Scan for the cell matching the given text and deliver its (X, Y) coordinate at center. 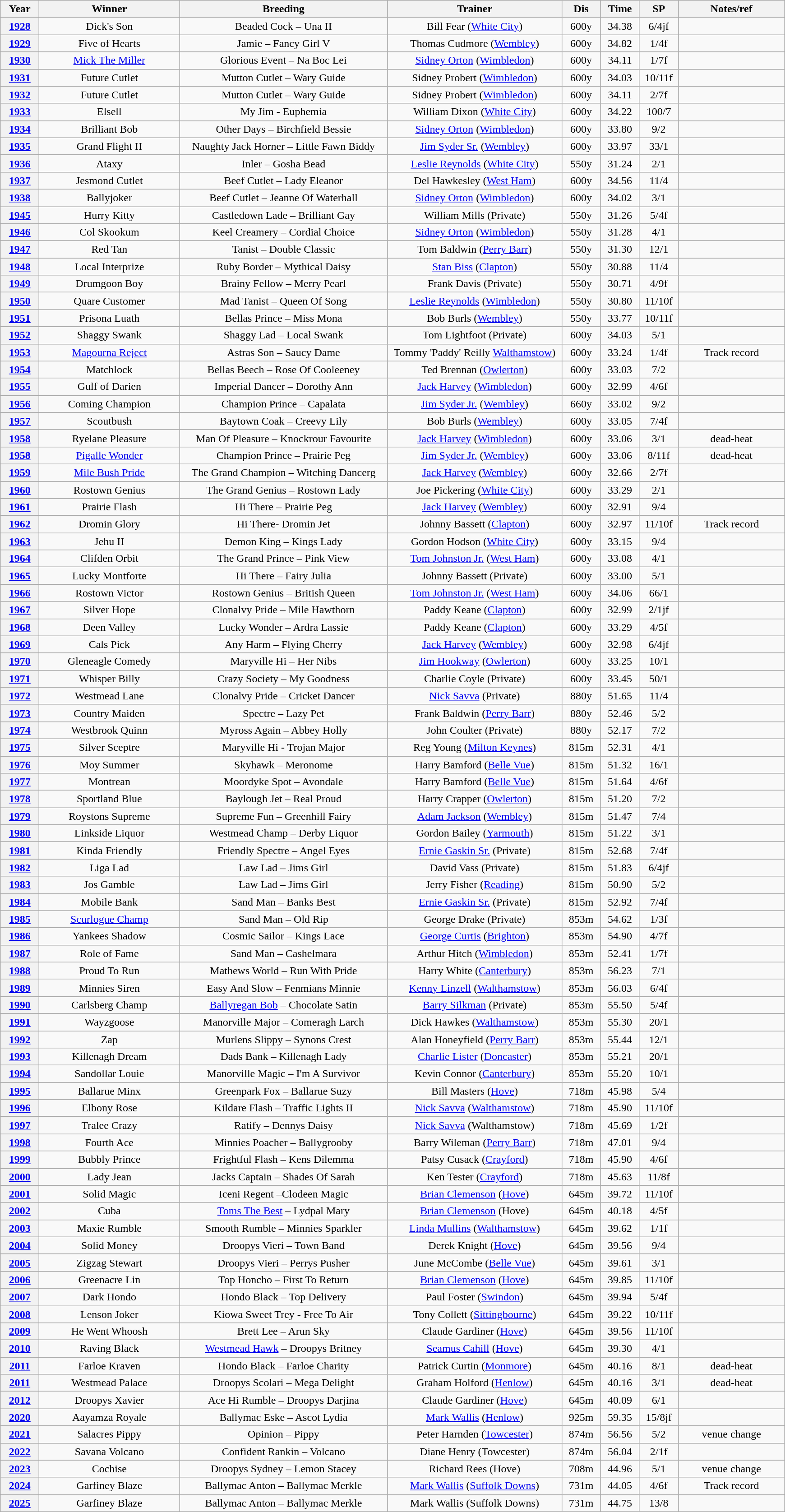
Gleneagle Comedy (109, 661)
Hurry Kitty (109, 215)
Matchlock (109, 370)
Greenpark Fox – Ballarue Suzy (283, 1091)
Year (20, 9)
47.01 (620, 1142)
Westmead Lane (109, 696)
Paul Foster (Swindon) (475, 1297)
Dick Hawkes (Walthamstow) (475, 1022)
Droopys Xavier (109, 1400)
Notes/ref (731, 9)
33.02 (620, 404)
1969 (20, 644)
Jim Syder Sr. (Wembley) (475, 146)
Confident Rankin – Volcano (283, 1452)
Liga Lad (109, 868)
Kevin Connor (Canterbury) (475, 1074)
1993 (20, 1057)
Dads Bank – Killenagh Lady (283, 1057)
Savana Volcano (109, 1452)
Joe Pickering (White City) (475, 490)
Inler – Gosha Bead (283, 163)
Crazy Society – My Goodness (283, 679)
Brainy Fellow – Merry Pearl (283, 284)
Dis (581, 9)
1933 (20, 112)
55.30 (620, 1022)
30.88 (620, 267)
Ballarue Minx (109, 1091)
Zigzag Stewart (109, 1262)
51.32 (620, 765)
Mathews World – Run With Pride (283, 971)
Pigalle Wonder (109, 455)
33.15 (620, 541)
2023 (20, 1469)
Minnies Siren (109, 988)
1964 (20, 559)
1935 (20, 146)
1936 (20, 163)
39.22 (620, 1314)
Beef Cutlet – Jeanne Of Waterhall (283, 198)
1999 (20, 1160)
Jacks Captain – Shades Of Sarah (283, 1177)
Man Of Pleasure – Knockrour Favourite (283, 438)
Westmead Hawk – Droopys Britney (283, 1349)
1951 (20, 318)
Shaggy Lad – Local Swank (283, 335)
31.24 (620, 163)
52.68 (620, 851)
33.24 (620, 352)
1979 (20, 816)
He Went Whoosh (109, 1332)
1972 (20, 696)
Ted Brennan (Owlerton) (475, 370)
Jim Hookway (Owlerton) (475, 661)
Harry Crapper (Owlerton) (475, 799)
1953 (20, 352)
Tommy 'Paddy' Reilly Walthamstow) (475, 352)
Beef Cutlet – Lady Eleanor (283, 180)
1962 (20, 524)
1983 (20, 885)
Gordon Hodson (White City) (475, 541)
33.77 (620, 318)
Westmead Palace (109, 1383)
William Mills (Private) (475, 215)
Astras Son – Saucy Dame (283, 352)
Skyhawk – Meronome (283, 765)
Ruby Border – Mythical Daisy (283, 267)
Hi There – Prairie Peg (283, 507)
Tralee Crazy (109, 1125)
Local Interprize (109, 267)
Barry Silkman (Private) (475, 1005)
2003 (20, 1228)
54.62 (620, 919)
55.44 (620, 1039)
Arthur Hitch (Wimbledon) (475, 953)
1/3f (659, 919)
2020 (20, 1417)
39.72 (620, 1194)
2024 (20, 1486)
Bubbly Prince (109, 1160)
1/2f (659, 1125)
1989 (20, 988)
Solid Money (109, 1245)
52.41 (620, 953)
2/1f (659, 1452)
Clonalvy Pride – Cricket Dancer (283, 696)
Tom Baldwin (Perry Barr) (475, 250)
Jerry Fisher (Reading) (475, 885)
Whisper Billy (109, 679)
1954 (20, 370)
8/11f (659, 455)
39.62 (620, 1228)
32.66 (620, 472)
2001 (20, 1194)
55.21 (620, 1057)
100/7 (659, 112)
Roystons Supreme (109, 816)
Ballyjoker (109, 198)
52.92 (620, 902)
Frank Baldwin (Perry Barr) (475, 713)
7/1 (659, 971)
Supreme Fun – Greenhill Fairy (283, 816)
Sandollar Louie (109, 1074)
Peter Harnden (Towcester) (475, 1434)
Five of Hearts (109, 43)
1949 (20, 284)
54.90 (620, 936)
Adam Jackson (Wembley) (475, 816)
Red Tan (109, 250)
Tanist – Double Classic (283, 250)
Frightful Flash – Kens Dilemma (283, 1160)
Frank Davis (Private) (475, 284)
George Curtis (Brighton) (475, 936)
Cuba (109, 1211)
34.22 (620, 112)
Ratify – Dennys Daisy (283, 1125)
66/1 (659, 593)
34.38 (620, 26)
31.28 (620, 232)
Carlsberg Champ (109, 1005)
1947 (20, 250)
Brilliant Bob (109, 129)
Fourth Ace (109, 1142)
Elbony Rose (109, 1108)
Hi There – Fairy Julia (283, 576)
Linkside Liquor (109, 833)
1956 (20, 404)
1998 (20, 1142)
1990 (20, 1005)
Kenny Linzell (Walthamstow) (475, 988)
Sand Man – Banks Best (283, 902)
Clonalvy Pride – Mile Hawthorn (283, 610)
2021 (20, 1434)
Stan Biss (Clapton) (475, 267)
Charlie Lister (Doncaster) (475, 1057)
51.47 (620, 816)
Lady Jean (109, 1177)
11/8f (659, 1177)
31.30 (620, 250)
Smooth Rumble – Minnies Sparkler (283, 1228)
David Vass (Private) (475, 868)
52.46 (620, 713)
Bellas Prince – Miss Mona (283, 318)
Patrick Curtin (Monmore) (475, 1366)
33.08 (620, 559)
George Drake (Private) (475, 919)
Ballymac Eske – Ascot Lydia (283, 1417)
1948 (20, 267)
Demon King – Kings Lady (283, 541)
Ballyregan Bob – Chocolate Satin (283, 1005)
1997 (20, 1125)
708m (581, 1469)
Raving Black (109, 1349)
1982 (20, 868)
The Grand Prince – Pink View (283, 559)
1932 (20, 95)
Aayamza Royale (109, 1417)
2010 (20, 1349)
Seamus Cahill (Hove) (475, 1349)
Hondo Black – Top Delivery (283, 1297)
Role of Fame (109, 953)
Westbrook Quinn (109, 730)
Droopys Vieri – Perrys Pusher (283, 1262)
Hi There- Dromin Jet (283, 524)
39.94 (620, 1297)
56.03 (620, 988)
My Jim - Euphemia (283, 112)
1995 (20, 1091)
Johnny Bassett (Private) (475, 576)
Bill Masters (Hove) (475, 1091)
Other Days – Birchfield Bessie (283, 129)
Yankees Shadow (109, 936)
56.23 (620, 971)
1961 (20, 507)
40.18 (620, 1211)
Tony Collett (Sittingbourne) (475, 1314)
2008 (20, 1314)
Moy Summer (109, 765)
Hondo Black – Farloe Charity (283, 1366)
Moordyke Spot – Avondale (283, 782)
44.96 (620, 1469)
1960 (20, 490)
Coming Champion (109, 404)
The Grand Genius – Rostown Lady (283, 490)
Droopys Scolari – Mega Delight (283, 1383)
Prisona Luath (109, 318)
Top Honcho – First To Return (283, 1280)
Leslie Reynolds (Wimbledon) (475, 301)
Baytown Coak – Creevy Lily (283, 421)
1986 (20, 936)
Grand Flight II (109, 146)
Clifden Orbit (109, 559)
7/4 (659, 816)
Mile Bush Pride (109, 472)
The Grand Champion – Witching Dancerg (283, 472)
Leslie Reynolds (White City) (475, 163)
Kinda Friendly (109, 851)
1950 (20, 301)
Drumgoon Boy (109, 284)
Elsell (109, 112)
1988 (20, 971)
Ken Tester (Crayford) (475, 1177)
52.31 (620, 747)
6/4f (659, 988)
Champion Prince – Capalata (283, 404)
Ataxy (109, 163)
1980 (20, 833)
Bill Fear (White City) (475, 26)
Myross Again – Abbey Holly (283, 730)
William Dixon (White City) (475, 112)
34.06 (620, 593)
1987 (20, 953)
44.75 (620, 1503)
33/1 (659, 146)
56.56 (620, 1434)
June McCombe (Belle Vue) (475, 1262)
Baylough Jet – Real Proud (283, 799)
Derek Knight (Hove) (475, 1245)
Farloe Kraven (109, 1366)
Jos Gamble (109, 885)
Ryelane Pleasure (109, 438)
31.26 (620, 215)
Lenson Joker (109, 1314)
13/8 (659, 1503)
Nick Savva (Private) (475, 696)
Country Maiden (109, 713)
1985 (20, 919)
Mobile Bank (109, 902)
Zap (109, 1039)
1968 (20, 627)
Manorville Magic – I'm A Survivor (283, 1074)
45.63 (620, 1177)
2022 (20, 1452)
Maxie Rumble (109, 1228)
1931 (20, 78)
1975 (20, 747)
15/8jf (659, 1417)
Trainer (475, 9)
Ace Hi Rumble – Droopys Darjina (283, 1400)
Rostown Genius – British Queen (283, 593)
Scoutbush (109, 421)
32.97 (620, 524)
1984 (20, 902)
Proud To Run (109, 971)
1992 (20, 1039)
1970 (20, 661)
33.97 (620, 146)
Jehu II (109, 541)
2000 (20, 1177)
Iceni Regent –Clodeen Magic (283, 1194)
1965 (20, 576)
55.20 (620, 1074)
39.30 (620, 1349)
660y (581, 404)
Mick The Miller (109, 60)
1945 (20, 215)
Montrean (109, 782)
1937 (20, 180)
1967 (20, 610)
925m (581, 1417)
1971 (20, 679)
32.98 (620, 644)
32.91 (620, 507)
2/1jf (659, 610)
Cosmic Sailor – Kings Lace (283, 936)
Sportland Blue (109, 799)
Manorville Major – Comeragh Larch (283, 1022)
50.90 (620, 885)
Minnies Poacher – Ballygrooby (283, 1142)
Maryville Hi - Trojan Major (283, 747)
Tom Lightfoot (Private) (475, 335)
Imperial Dancer – Dorothy Ann (283, 387)
33.25 (620, 661)
1930 (20, 60)
Quare Customer (109, 301)
Cochise (109, 1469)
51.64 (620, 782)
Dark Hondo (109, 1297)
1973 (20, 713)
Westmead Champ – Derby Liquor (283, 833)
1963 (20, 541)
1976 (20, 765)
Time (620, 9)
40.09 (620, 1400)
2002 (20, 1211)
Droopys Sydney – Lemon Stacey (283, 1469)
Brett Lee – Arun Sky (283, 1332)
2007 (20, 1297)
34.02 (620, 198)
1966 (20, 593)
1929 (20, 43)
4/7f (659, 936)
Castledown Lade – Brilliant Gay (283, 215)
1978 (20, 799)
1938 (20, 198)
1952 (20, 335)
16/1 (659, 765)
SP (659, 9)
Charlie Coyle (Private) (475, 679)
Shaggy Swank (109, 335)
1959 (20, 472)
2012 (20, 1400)
1981 (20, 851)
51.65 (620, 696)
Murlens Slippy – Synons Crest (283, 1039)
51.83 (620, 868)
Silver Sceptre (109, 747)
Lucky Wonder – Ardra Lassie (283, 627)
1946 (20, 232)
1996 (20, 1108)
Rostown Victor (109, 593)
1934 (20, 129)
34.82 (620, 43)
Barry Wileman (Perry Barr) (475, 1142)
Killenagh Dream (109, 1057)
Friendly Spectre – Angel Eyes (283, 851)
Salacres Pippy (109, 1434)
Patsy Cusack (Crayford) (475, 1160)
52.17 (620, 730)
Kildare Flash – Traffic Lights II (283, 1108)
Greenacre Lin (109, 1280)
33.80 (620, 129)
Linda Mullins (Walthamstow) (475, 1228)
2009 (20, 1332)
2025 (20, 1503)
Graham Holford (Henlow) (475, 1383)
6/1 (659, 1400)
Thomas Cudmore (Wembley) (475, 43)
Mark Wallis (Henlow) (475, 1417)
1994 (20, 1074)
45.98 (620, 1091)
Harry White (Canterbury) (475, 971)
59.35 (620, 1417)
Silver Hope (109, 610)
1991 (20, 1022)
Alan Honeyfield (Perry Barr) (475, 1039)
Dromin Glory (109, 524)
1977 (20, 782)
Naughty Jack Horner – Little Fawn Biddy (283, 146)
Beaded Cock – Una II (283, 26)
Scurlogue Champ (109, 919)
Toms The Best – Lydpal Mary (283, 1211)
Jamie – Fancy Girl V (283, 43)
39.61 (620, 1262)
Solid Magic (109, 1194)
Glorious Event – Na Boc Lei (283, 60)
Col Skookum (109, 232)
Kiowa Sweet Trey - Free To Air (283, 1314)
Bellas Beech – Rose Of Cooleeney (283, 370)
Dick's Son (109, 26)
Del Hawkesley (West Ham) (475, 180)
44.05 (620, 1486)
8/1 (659, 1366)
2006 (20, 1280)
Maryville Hi – Her Nibs (283, 661)
John Coulter (Private) (475, 730)
4/9f (659, 284)
33.00 (620, 576)
Droopys Vieri – Town Band (283, 1245)
33.45 (620, 679)
51.22 (620, 833)
39.85 (620, 1280)
34.56 (620, 180)
Rostown Genius (109, 490)
Opinion – Pippy (283, 1434)
Prairie Flash (109, 507)
50/1 (659, 679)
1928 (20, 26)
Breeding (283, 9)
Magourna Reject (109, 352)
Spectre – Lazy Pet (283, 713)
Gordon Bailey (Yarmouth) (475, 833)
2005 (20, 1262)
30.80 (620, 301)
Cals Pick (109, 644)
51.20 (620, 799)
Reg Young (Milton Keynes) (475, 747)
Any Harm – Flying Cherry (283, 644)
45.69 (620, 1125)
Gulf of Darien (109, 387)
56.04 (620, 1452)
Wayzgoose (109, 1022)
2004 (20, 1245)
Mad Tanist – Queen Of Song (283, 301)
Sand Man – Cashelmara (283, 953)
Deen Valley (109, 627)
Keel Creamery – Cordial Choice (283, 232)
Champion Prince – Prairie Peg (283, 455)
Johnny Bassett (Clapton) (475, 524)
55.50 (620, 1005)
33.05 (620, 421)
Jesmond Cutlet (109, 180)
Richard Rees (Hove) (475, 1469)
Lucky Montforte (109, 576)
33.03 (620, 370)
5/4 (659, 1091)
Winner (109, 9)
1/1f (659, 1228)
1955 (20, 387)
Diane Henry (Towcester) (475, 1452)
1957 (20, 421)
Easy And Slow – Fenmians Minnie (283, 988)
1974 (20, 730)
Sand Man – Old Rip (283, 919)
30.71 (620, 284)
